Output the [x, y] coordinate of the center of the cell containing the given text.  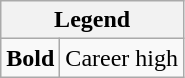
Bold [30, 58]
Legend [92, 20]
Career high [122, 58]
